Capture the cell that displays the provided text and extract its (x, y) central coordinate. 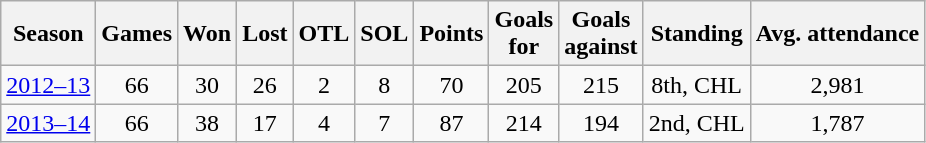
38 (208, 123)
194 (601, 123)
2nd, CHL (696, 123)
Standing (696, 34)
26 (265, 85)
Games (137, 34)
70 (452, 85)
17 (265, 123)
2013–14 (48, 123)
214 (524, 123)
205 (524, 85)
2012–13 (48, 85)
30 (208, 85)
OTL (324, 34)
2 (324, 85)
Lost (265, 34)
Goalsfor (524, 34)
Avg. attendance (838, 34)
Season (48, 34)
2,981 (838, 85)
SOL (384, 34)
1,787 (838, 123)
Goalsagainst (601, 34)
4 (324, 123)
Won (208, 34)
87 (452, 123)
215 (601, 85)
8th, CHL (696, 85)
7 (384, 123)
8 (384, 85)
Points (452, 34)
